Identify which cell holds the provided text, then report its (X, Y) central coordinate. 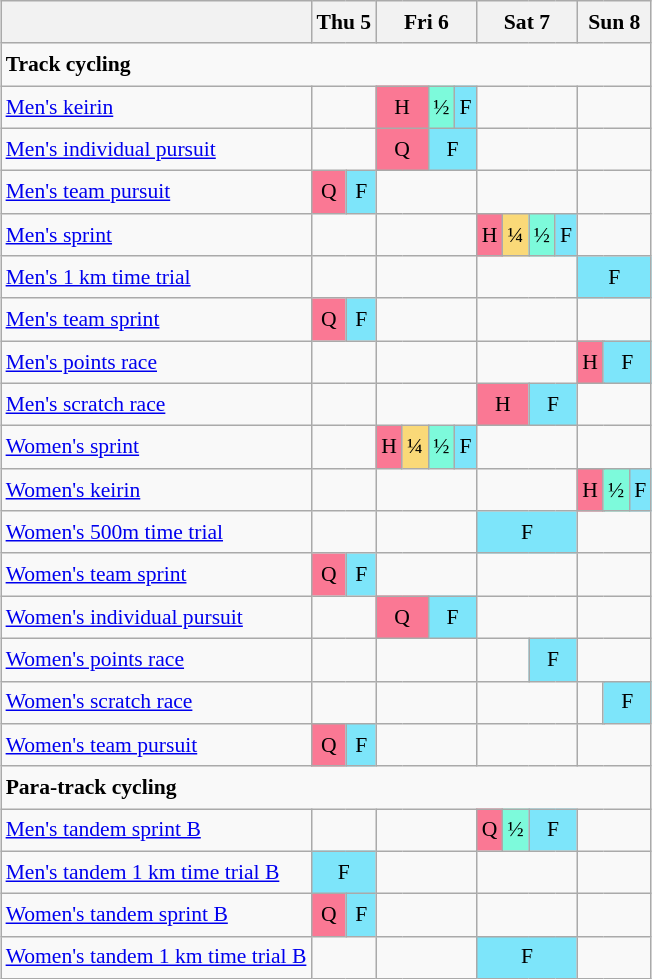
Women's sprint (156, 448)
Women's keirin (156, 490)
Women's scratch race (156, 702)
Men's sprint (156, 234)
Men's tandem 1 km time trial B (156, 872)
Thu 5 (344, 22)
Men's team sprint (156, 320)
Men's keirin (156, 108)
Men's tandem sprint B (156, 830)
Women's individual pursuit (156, 618)
Men's scratch race (156, 404)
Men's individual pursuit (156, 150)
Women's tandem sprint B (156, 916)
Women's points race (156, 660)
Para-track cycling (326, 788)
Women's team sprint (156, 574)
Men's 1 km time trial (156, 278)
Track cycling (326, 64)
Men's team pursuit (156, 192)
Men's points race (156, 362)
Sun 8 (614, 22)
Women's tandem 1 km time trial B (156, 958)
Fri 6 (426, 22)
Sat 7 (528, 22)
Women's team pursuit (156, 746)
Women's 500m time trial (156, 532)
